For the text-containing cell, return its midpoint in [x, y] coordinate format. 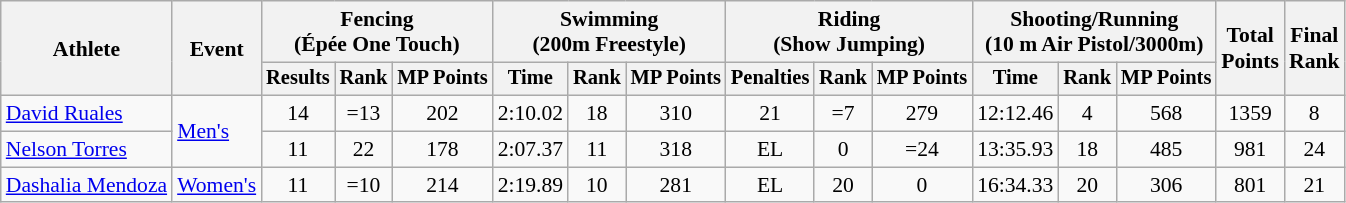
485 [1166, 150]
568 [1166, 114]
178 [442, 150]
Riding (Show Jumping) [849, 32]
Fencing (Épée One Touch) [376, 32]
279 [922, 114]
Men's [216, 132]
Results [298, 79]
2:10.02 [530, 114]
=24 [922, 150]
4 [1087, 114]
2:07.37 [530, 150]
Swimming (200m Freestyle) [610, 32]
=10 [364, 185]
10 [597, 185]
13:35.93 [1015, 150]
981 [1250, 150]
24 [1314, 150]
12:12.46 [1015, 114]
David Ruales [86, 114]
TotalPoints [1250, 48]
Event [216, 48]
214 [442, 185]
FinalRank [1314, 48]
Women's [216, 185]
Athlete [86, 48]
Nelson Torres [86, 150]
281 [676, 185]
Shooting/Running(10 m Air Pistol/3000m) [1094, 32]
16:34.33 [1015, 185]
1359 [1250, 114]
801 [1250, 185]
22 [364, 150]
14 [298, 114]
318 [676, 150]
8 [1314, 114]
Penalties [770, 79]
=7 [843, 114]
=13 [364, 114]
306 [1166, 185]
2:19.89 [530, 185]
202 [442, 114]
Dashalia Mendoza [86, 185]
310 [676, 114]
